Output the (x, y) coordinate of the center of the cell containing the given text.  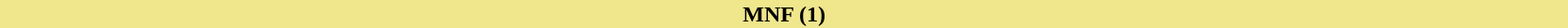
MNF (1) (784, 14)
